Detect which cell encompasses the target text, then output its [x, y] center coordinate. 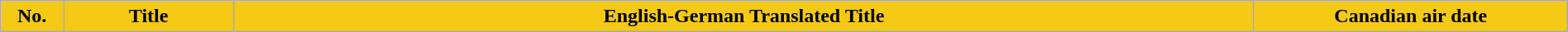
Title [149, 16]
Canadian air date [1411, 16]
English-German Translated Title [744, 16]
No. [32, 16]
